Return [X, Y] of the center of cell containing provided text 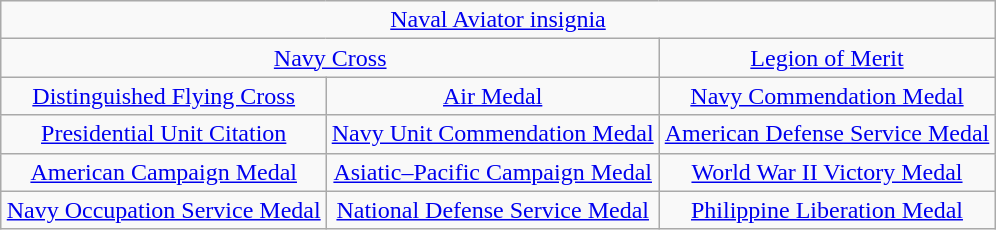
Distinguished Flying Cross [164, 96]
Navy Occupation Service Medal [164, 210]
Navy Unit Commendation Medal [492, 134]
Philippine Liberation Medal [827, 210]
Navy Commendation Medal [827, 96]
Air Medal [492, 96]
Presidential Unit Citation [164, 134]
Legion of Merit [827, 58]
Asiatic–Pacific Campaign Medal [492, 172]
American Defense Service Medal [827, 134]
World War II Victory Medal [827, 172]
Naval Aviator insignia [498, 20]
Navy Cross [330, 58]
National Defense Service Medal [492, 210]
American Campaign Medal [164, 172]
